Pinpoint the cell where the given text exists, returning its (x, y) midpoint coordinate. 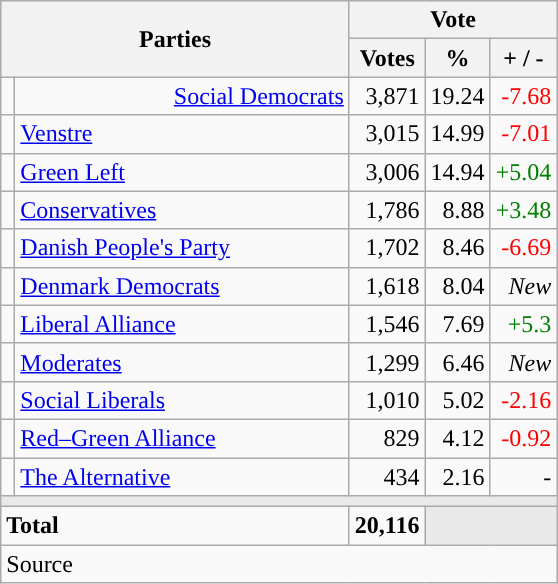
Conservatives (182, 210)
-7.01 (524, 134)
7.69 (458, 324)
19.24 (458, 96)
1,010 (387, 400)
829 (387, 438)
Red–Green Alliance (182, 438)
Vote (452, 20)
8.46 (458, 248)
-7.68 (524, 96)
Green Left (182, 172)
Danish People's Party (182, 248)
Total (176, 526)
Social Democrats (182, 96)
1,546 (387, 324)
3,015 (387, 134)
Moderates (182, 362)
2.16 (458, 477)
8.04 (458, 286)
5.02 (458, 400)
3,871 (387, 96)
-2.16 (524, 400)
14.99 (458, 134)
Denmark Democrats (182, 286)
6.46 (458, 362)
3,006 (387, 172)
1,702 (387, 248)
+ / - (524, 58)
1,299 (387, 362)
- (524, 477)
Parties (176, 39)
1,618 (387, 286)
+5.3 (524, 324)
Social Liberals (182, 400)
-0.92 (524, 438)
Venstre (182, 134)
14.94 (458, 172)
Votes (387, 58)
+5.04 (524, 172)
Source (279, 564)
+3.48 (524, 210)
Liberal Alliance (182, 324)
8.88 (458, 210)
-6.69 (524, 248)
% (458, 58)
The Alternative (182, 477)
20,116 (387, 526)
434 (387, 477)
1,786 (387, 210)
4.12 (458, 438)
